Pinpoint the cell where the given text exists, returning its [x, y] midpoint coordinate. 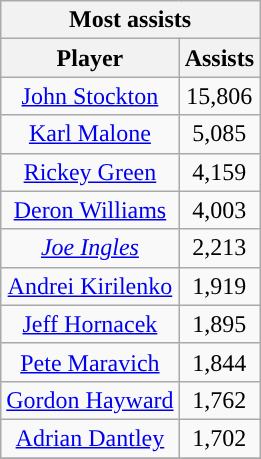
John Stockton [90, 96]
Rickey Green [90, 172]
1,702 [219, 438]
4,003 [219, 210]
Karl Malone [90, 134]
Andrei Kirilenko [90, 286]
Deron Williams [90, 210]
1,895 [219, 324]
Most assists [130, 20]
Jeff Hornacek [90, 324]
1,844 [219, 362]
1,919 [219, 286]
Gordon Hayward [90, 400]
Player [90, 58]
2,213 [219, 248]
Joe Ingles [90, 248]
4,159 [219, 172]
Adrian Dantley [90, 438]
5,085 [219, 134]
15,806 [219, 96]
Pete Maravich [90, 362]
1,762 [219, 400]
Assists [219, 58]
